Extract the (X, Y) coordinate from the center of the cell holding the provided text.  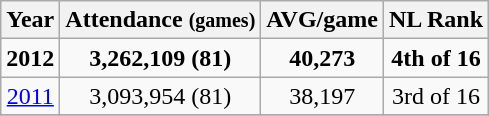
3rd of 16 (436, 96)
38,197 (322, 96)
Year (30, 20)
Attendance (games) (160, 20)
4th of 16 (436, 58)
3,093,954 (81) (160, 96)
AVG/game (322, 20)
2011 (30, 96)
40,273 (322, 58)
3,262,109 (81) (160, 58)
NL Rank (436, 20)
2012 (30, 58)
